Locate the cell with the specified text and output its (X, Y) center coordinate. 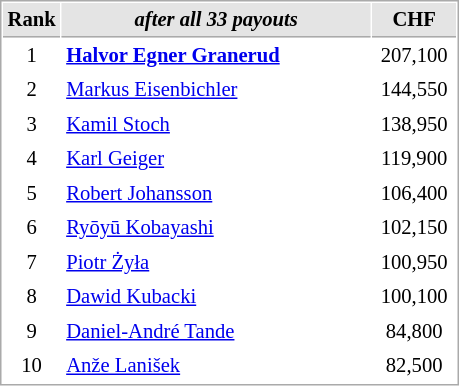
Karl Geiger (216, 158)
138,950 (414, 124)
after all 33 payouts (216, 20)
Robert Johansson (216, 194)
CHF (414, 20)
7 (32, 262)
8 (32, 296)
2 (32, 90)
Markus Eisenbichler (216, 90)
Halvor Egner Granerud (216, 56)
144,550 (414, 90)
100,950 (414, 262)
82,500 (414, 366)
Daniel-André Tande (216, 332)
119,900 (414, 158)
Ryōyū Kobayashi (216, 228)
Kamil Stoch (216, 124)
3 (32, 124)
5 (32, 194)
10 (32, 366)
4 (32, 158)
Piotr Żyła (216, 262)
9 (32, 332)
Dawid Kubacki (216, 296)
Anže Lanišek (216, 366)
102,150 (414, 228)
106,400 (414, 194)
207,100 (414, 56)
1 (32, 56)
Rank (32, 20)
6 (32, 228)
84,800 (414, 332)
100,100 (414, 296)
